For the text-containing cell, return its midpoint in (X, Y) coordinate format. 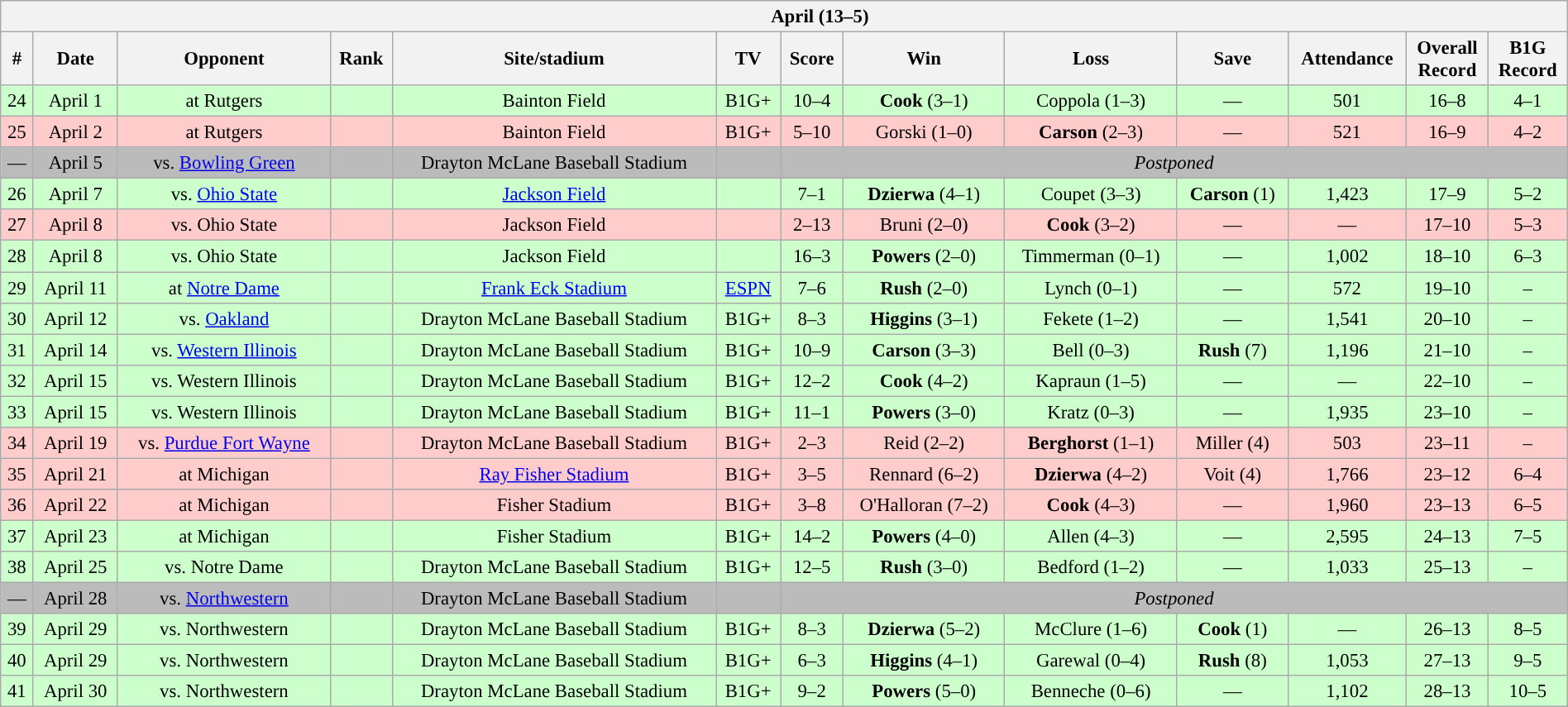
Date (75, 58)
Frank Eck Stadium (554, 287)
April 14 (75, 350)
Higgins (4–1) (925, 661)
OverallRecord (1447, 58)
1,033 (1346, 567)
3–8 (812, 505)
4–2 (1527, 132)
McClure (1–6) (1092, 629)
2,595 (1346, 536)
27–13 (1447, 661)
503 (1346, 442)
24–13 (1447, 536)
28 (17, 256)
Garewal (0–4) (1092, 661)
Dzierwa (4–2) (1092, 474)
501 (1346, 101)
1,196 (1346, 350)
7–5 (1527, 536)
Cook (4–3) (1092, 505)
Benneche (0–6) (1092, 691)
Powers (4–0) (925, 536)
16–9 (1447, 132)
Timmerman (0–1) (1092, 256)
April 19 (75, 442)
4–1 (1527, 101)
34 (17, 442)
April (13–5) (784, 17)
1,102 (1346, 691)
April 7 (75, 194)
Win (925, 58)
27 (17, 225)
Rush (3–0) (925, 567)
Attendance (1346, 58)
9–2 (812, 691)
33 (17, 412)
Ray Fisher Stadium (554, 474)
26–13 (1447, 629)
Rank (361, 58)
23–12 (1447, 474)
29 (17, 287)
Save (1232, 58)
1,541 (1346, 318)
Miller (4) (1232, 442)
6–5 (1527, 505)
1,002 (1346, 256)
Kapraun (1–5) (1092, 380)
30 (17, 318)
22–10 (1447, 380)
31 (17, 350)
19–10 (1447, 287)
vs. Notre Dame (223, 567)
10–5 (1527, 691)
10–9 (812, 350)
Score (812, 58)
April 12 (75, 318)
TV (748, 58)
at Notre Dame (223, 287)
Powers (3–0) (925, 412)
23–10 (1447, 412)
Rush (7) (1232, 350)
9–5 (1527, 661)
1,053 (1346, 661)
7–1 (812, 194)
Cook (1) (1232, 629)
3–5 (812, 474)
Bedford (1–2) (1092, 567)
Dzierwa (5–2) (925, 629)
23–11 (1447, 442)
5–2 (1527, 194)
# (17, 58)
21–10 (1447, 350)
5–10 (812, 132)
Fekete (1–2) (1092, 318)
B1GRecord (1527, 58)
35 (17, 474)
1,766 (1346, 474)
Opponent (223, 58)
Site/stadium (554, 58)
18–10 (1447, 256)
O'Halloran (7–2) (925, 505)
11–1 (812, 412)
7–6 (812, 287)
2–3 (812, 442)
Kratz (0–3) (1092, 412)
28–13 (1447, 691)
vs. Purdue Fort Wayne (223, 442)
23–13 (1447, 505)
April 5 (75, 163)
8–5 (1527, 629)
6–4 (1527, 474)
Loss (1092, 58)
Bruni (2–0) (925, 225)
5–3 (1527, 225)
Voit (4) (1232, 474)
36 (17, 505)
April 21 (75, 474)
25 (17, 132)
Carson (1) (1232, 194)
April 23 (75, 536)
41 (17, 691)
vs. Oakland (223, 318)
Dzierwa (4–1) (925, 194)
17–9 (1447, 194)
vs. Bowling Green (223, 163)
Gorski (1–0) (925, 132)
Lynch (0–1) (1092, 287)
1,423 (1346, 194)
Carson (3–3) (925, 350)
25–13 (1447, 567)
20–10 (1447, 318)
572 (1346, 287)
ESPN (748, 287)
Rush (2–0) (925, 287)
40 (17, 661)
26 (17, 194)
16–8 (1447, 101)
39 (17, 629)
April 2 (75, 132)
Powers (2–0) (925, 256)
1,935 (1346, 412)
Carson (2–3) (1092, 132)
24 (17, 101)
12–5 (812, 567)
April 11 (75, 287)
April 22 (75, 505)
Cook (3–2) (1092, 225)
521 (1346, 132)
Berghorst (1–1) (1092, 442)
17–10 (1447, 225)
April 30 (75, 691)
Rennard (6–2) (925, 474)
38 (17, 567)
2–13 (812, 225)
Rush (8) (1232, 661)
April 25 (75, 567)
10–4 (812, 101)
Bell (0–3) (1092, 350)
Higgins (3–1) (925, 318)
Cook (3–1) (925, 101)
Reid (2–2) (925, 442)
Coppola (1–3) (1092, 101)
14–2 (812, 536)
1,960 (1346, 505)
32 (17, 380)
37 (17, 536)
April 1 (75, 101)
16–3 (812, 256)
Coupet (3–3) (1092, 194)
Cook (4–2) (925, 380)
12–2 (812, 380)
April 28 (75, 598)
Powers (5–0) (925, 691)
Allen (4–3) (1092, 536)
